Capture the cell that displays the provided text and extract its (x, y) central coordinate. 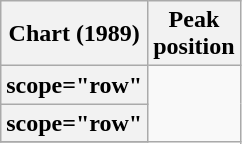
Chart (1989) (74, 34)
Peakposition (194, 34)
